Provide the [X, Y] coordinate of the cell's center where the given text is located.  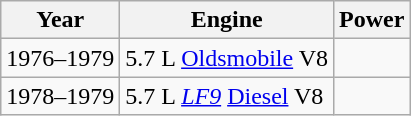
Engine [227, 20]
1978–1979 [60, 96]
5.7 L LF9 Diesel V8 [227, 96]
Power [372, 20]
Year [60, 20]
5.7 L Oldsmobile V8 [227, 58]
1976–1979 [60, 58]
